Return the (x, y) coordinate for the center point of the cell that contains the specified text.  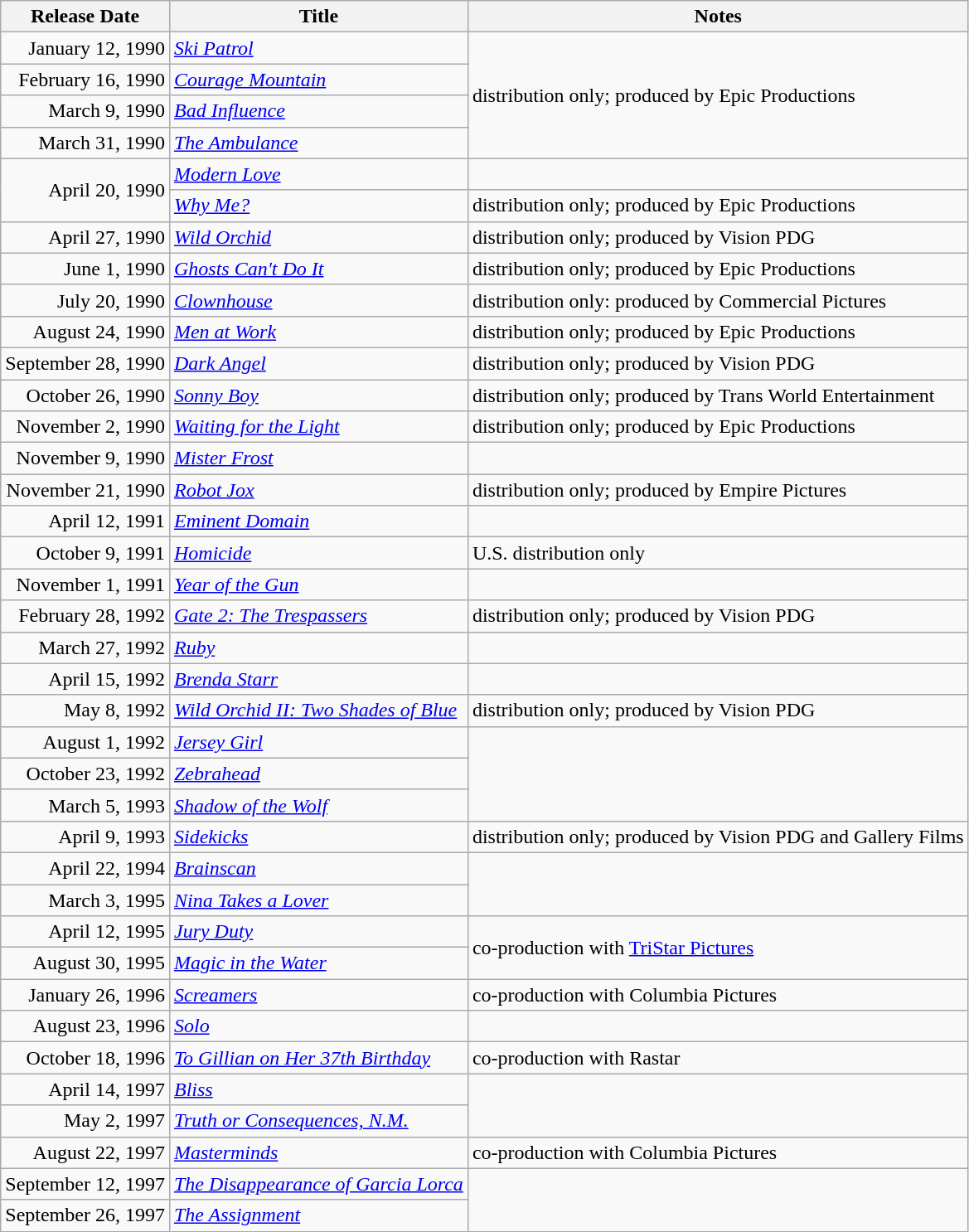
March 27, 1992 (85, 648)
Wild Orchid II: Two Shades of Blue (318, 711)
Homicide (318, 553)
February 16, 1990 (85, 80)
January 12, 1990 (85, 48)
Masterminds (318, 1152)
distribution only; produced by Empire Pictures (718, 490)
Brenda Starr (318, 679)
distribution only: produced by Commercial Pictures (718, 300)
Ruby (318, 648)
Nina Takes a Lover (318, 900)
October 9, 1991 (85, 553)
Brainscan (318, 868)
October 23, 1992 (85, 774)
distribution only; produced by Trans World Entertainment (718, 395)
Notes (718, 17)
April 12, 1991 (85, 521)
April 9, 1993 (85, 837)
Wild Orchid (318, 237)
Title (318, 17)
August 22, 1997 (85, 1152)
April 14, 1997 (85, 1089)
Sonny Boy (318, 395)
Jersey Girl (318, 742)
Solo (318, 1026)
Jury Duty (318, 932)
September 12, 1997 (85, 1184)
The Ambulance (318, 143)
April 15, 1992 (85, 679)
March 3, 1995 (85, 900)
Bad Influence (318, 111)
March 5, 1993 (85, 805)
November 1, 1991 (85, 584)
April 22, 1994 (85, 868)
Clownhouse (318, 300)
May 8, 1992 (85, 711)
co-production with Rastar (718, 1058)
The Disappearance of Garcia Lorca (318, 1184)
March 31, 1990 (85, 143)
co-production with TriStar Pictures (718, 948)
Eminent Domain (318, 521)
November 2, 1990 (85, 427)
Zebrahead (318, 774)
March 9, 1990 (85, 111)
September 26, 1997 (85, 1215)
Robot Jox (318, 490)
distribution only; produced by Vision PDG and Gallery Films (718, 837)
U.S. distribution only (718, 553)
Modern Love (318, 174)
October 18, 1996 (85, 1058)
Release Date (85, 17)
Screamers (318, 995)
Why Me? (318, 206)
Men at Work (318, 332)
August 23, 1996 (85, 1026)
April 20, 1990 (85, 190)
Waiting for the Light (318, 427)
Dark Angel (318, 363)
May 2, 1997 (85, 1121)
Magic in the Water (318, 963)
Year of the Gun (318, 584)
October 26, 1990 (85, 395)
November 21, 1990 (85, 490)
August 30, 1995 (85, 963)
Gate 2: The Trespassers (318, 616)
February 28, 1992 (85, 616)
August 24, 1990 (85, 332)
November 9, 1990 (85, 458)
July 20, 1990 (85, 300)
January 26, 1996 (85, 995)
June 1, 1990 (85, 269)
Ghosts Can't Do It (318, 269)
April 12, 1995 (85, 932)
August 1, 1992 (85, 742)
Ski Patrol (318, 48)
Sidekicks (318, 837)
Mister Frost (318, 458)
The Assignment (318, 1215)
April 27, 1990 (85, 237)
Truth or Consequences, N.M. (318, 1121)
Shadow of the Wolf (318, 805)
Courage Mountain (318, 80)
September 28, 1990 (85, 363)
To Gillian on Her 37th Birthday (318, 1058)
Bliss (318, 1089)
